Pinpoint the cell where the given text exists, returning its [x, y] midpoint coordinate. 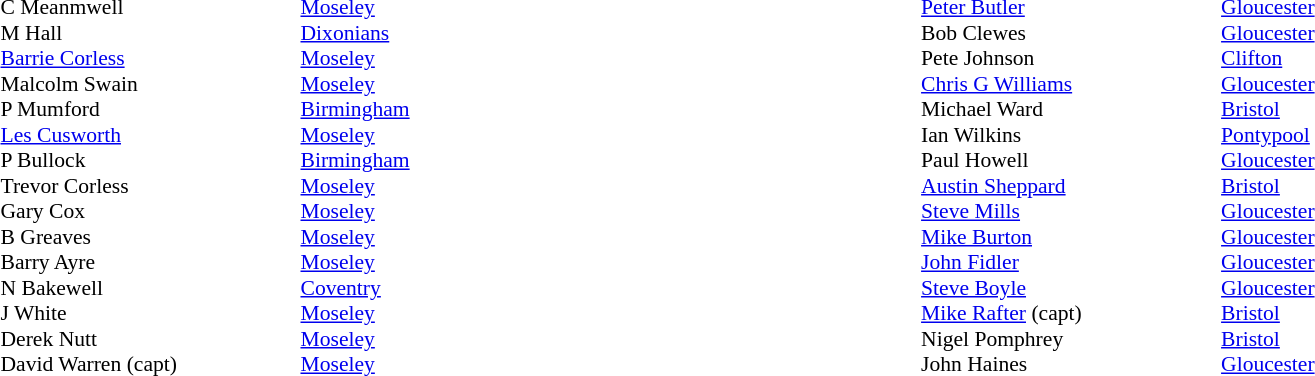
Mike Rafter (capt) [1071, 313]
John Fidler [1071, 263]
Bob Clewes [1071, 33]
Steve Boyle [1071, 288]
Chris G Williams [1071, 84]
Pete Johnson [1071, 59]
Trevor Corless [150, 186]
Barry Ayre [150, 263]
Steve Mills [1071, 211]
Paul Howell [1071, 161]
Ian Wilkins [1071, 135]
M Hall [150, 33]
Pontypool [1268, 135]
N Bakewell [150, 288]
Michael Ward [1071, 109]
Clifton [1268, 59]
J White [150, 313]
P Mumford [150, 109]
Derek Nutt [150, 339]
Mike Burton [1071, 237]
P Bullock [150, 161]
Coventry [354, 288]
Les Cusworth [150, 135]
Dixonians [354, 33]
Nigel Pomphrey [1071, 339]
Austin Sheppard [1071, 186]
Gary Cox [150, 211]
Malcolm Swain [150, 84]
B Greaves [150, 237]
Barrie Corless [150, 59]
